Determine the [X, Y] coordinate at the center of the cell enclosing the given text.  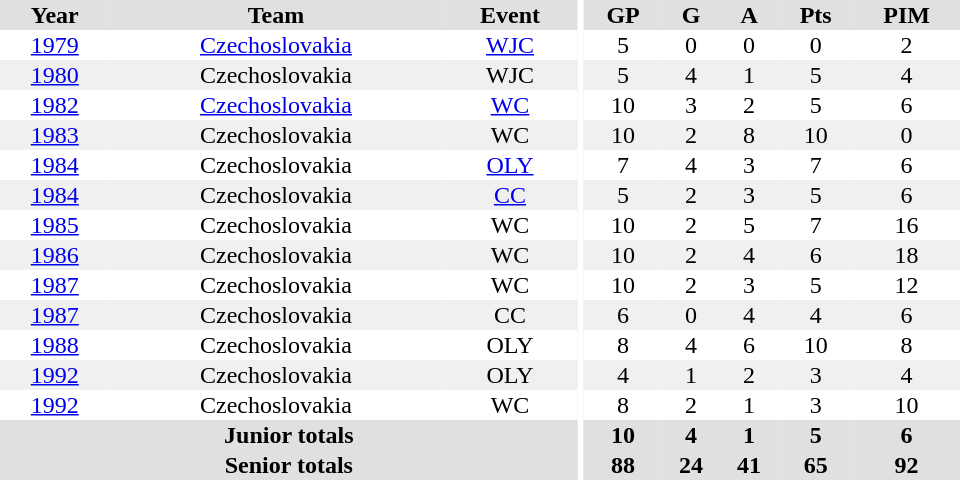
12 [906, 285]
88 [623, 465]
24 [691, 465]
1983 [55, 135]
Pts [816, 15]
A [749, 15]
PIM [906, 15]
Junior totals [289, 435]
65 [816, 465]
18 [906, 255]
1985 [55, 225]
Senior totals [289, 465]
1986 [55, 255]
Event [510, 15]
1980 [55, 75]
1979 [55, 45]
Team [276, 15]
G [691, 15]
GP [623, 15]
1982 [55, 105]
41 [749, 465]
16 [906, 225]
Year [55, 15]
92 [906, 465]
1988 [55, 345]
